Return the (x, y) coordinate for the center point of the cell that contains the specified text.  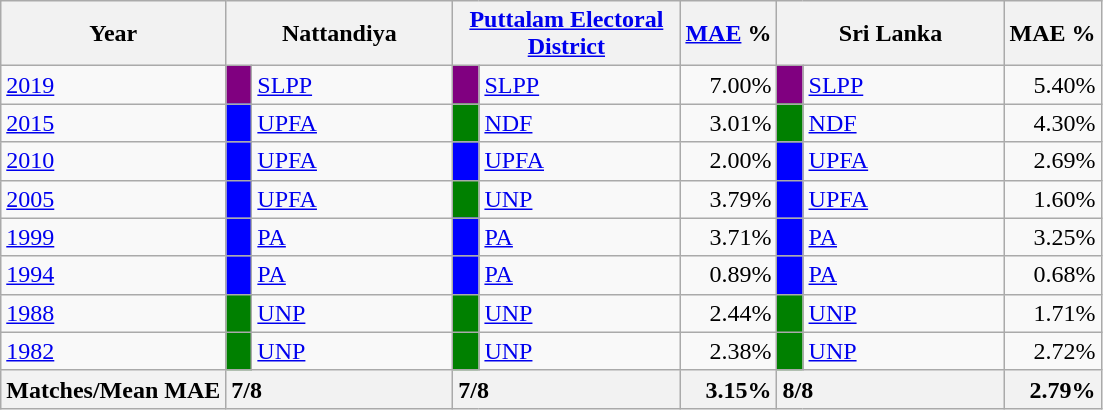
1.71% (1052, 313)
2.38% (728, 351)
7.00% (728, 85)
0.68% (1052, 275)
2.79% (1052, 389)
3.25% (1052, 237)
1994 (114, 275)
Sri Lanka (890, 34)
2.69% (1052, 161)
2015 (114, 123)
3.01% (728, 123)
2010 (114, 161)
0.89% (728, 275)
1999 (114, 237)
5.40% (1052, 85)
1982 (114, 351)
2.72% (1052, 351)
2.44% (728, 313)
2019 (114, 85)
2.00% (728, 161)
3.79% (728, 199)
1.60% (1052, 199)
Matches/Mean MAE (114, 389)
Year (114, 34)
8/8 (890, 389)
Nattandiya (340, 34)
3.15% (728, 389)
4.30% (1052, 123)
3.71% (728, 237)
1988 (114, 313)
2005 (114, 199)
Puttalam Electoral District (566, 34)
